Identify which cell holds the provided text, then report its [X, Y] central coordinate. 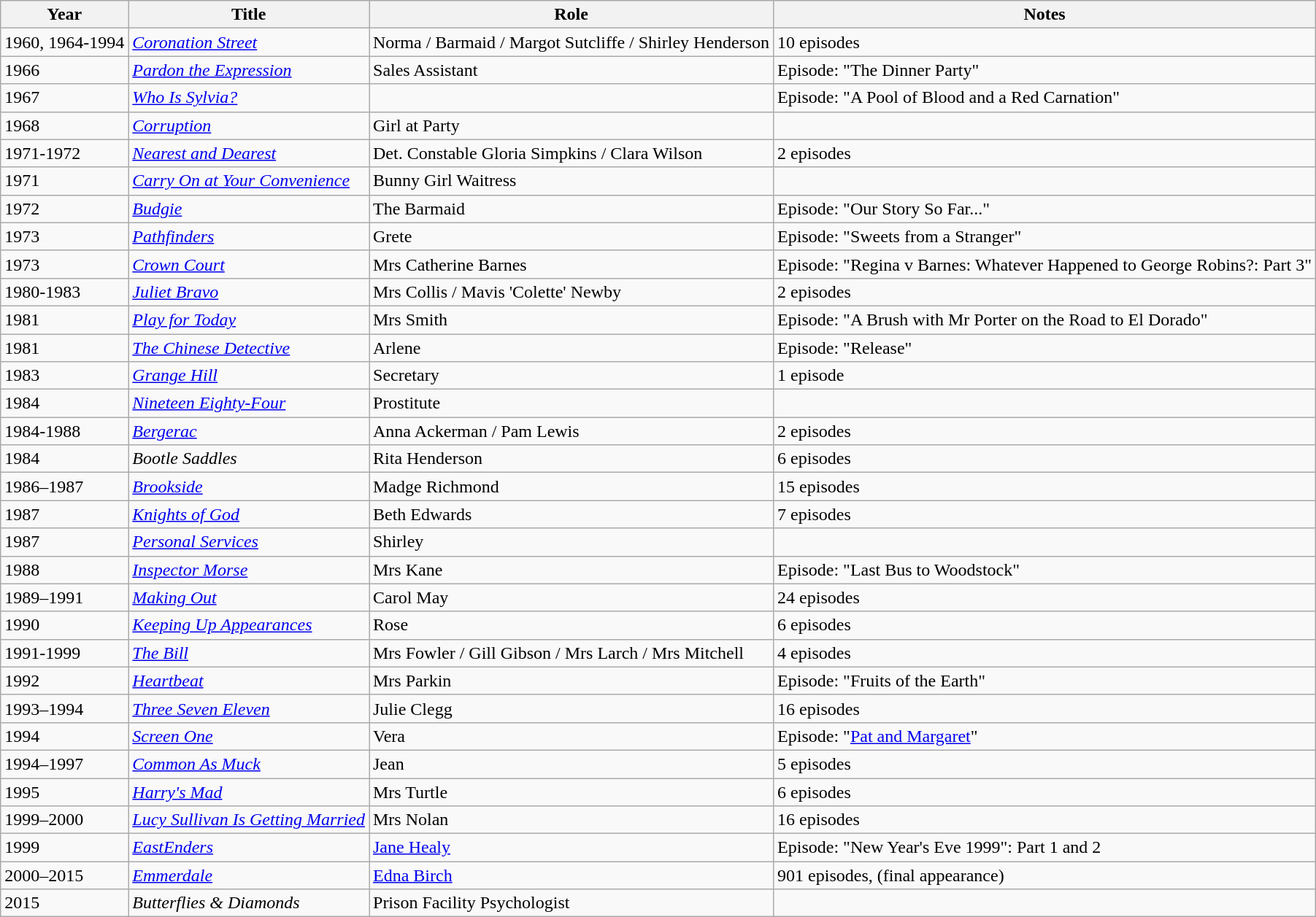
1983 [64, 376]
Bergerac [249, 431]
Episode: "A Brush with Mr Porter on the Road to El Dorado" [1045, 320]
1999 [64, 848]
Episode: "Last Bus to Woodstock" [1045, 570]
Episode: "A Pool of Blood and a Red Carnation" [1045, 98]
1991-1999 [64, 653]
Heartbeat [249, 681]
1972 [64, 209]
Three Seven Eleven [249, 708]
Lucy Sullivan Is Getting Married [249, 820]
Episode: "Fruits of the Earth" [1045, 681]
1986–1987 [64, 487]
Rose [572, 625]
Prostitute [572, 403]
Brookside [249, 487]
15 episodes [1045, 487]
1994 [64, 736]
901 episodes, (final appearance) [1045, 875]
10 episodes [1045, 42]
Episode: "Sweets from a Stranger" [1045, 236]
2000–2015 [64, 875]
1994–1997 [64, 764]
Harry's Mad [249, 792]
Secretary [572, 376]
Episode: "Our Story So Far..." [1045, 209]
Nineteen Eighty-Four [249, 403]
Julie Clegg [572, 708]
7 episodes [1045, 514]
Episode: "Release" [1045, 348]
Butterflies & Diamonds [249, 903]
1966 [64, 70]
Role [572, 15]
1 episode [1045, 376]
1960, 1964-1994 [64, 42]
Edna Birch [572, 875]
Episode: "Pat and Margaret" [1045, 736]
EastEnders [249, 848]
Mrs Catherine Barnes [572, 264]
Beth Edwards [572, 514]
Play for Today [249, 320]
Nearest and Dearest [249, 153]
Episode: "New Year's Eve 1999": Part 1 and 2 [1045, 848]
Vera [572, 736]
Prison Facility Psychologist [572, 903]
1980-1983 [64, 292]
The Barmaid [572, 209]
Mrs Smith [572, 320]
Knights of God [249, 514]
1971-1972 [64, 153]
The Bill [249, 653]
Year [64, 15]
Mrs Fowler / Gill Gibson / Mrs Larch / Mrs Mitchell [572, 653]
Arlene [572, 348]
Shirley [572, 542]
Norma / Barmaid / Margot Sutcliffe / Shirley Henderson [572, 42]
2015 [64, 903]
Emmerdale [249, 875]
Making Out [249, 597]
1999–2000 [64, 820]
Mrs Parkin [572, 681]
5 episodes [1045, 764]
Jean [572, 764]
Pathfinders [249, 236]
Inspector Morse [249, 570]
Keeping Up Appearances [249, 625]
Jane Healy [572, 848]
Episode: "Regina v Barnes: Whatever Happened to George Robins?: Part 3" [1045, 264]
Det. Constable Gloria Simpkins / Clara Wilson [572, 153]
Mrs Kane [572, 570]
1967 [64, 98]
Coronation Street [249, 42]
Grete [572, 236]
1988 [64, 570]
Madge Richmond [572, 487]
Carry On at Your Convenience [249, 181]
Screen One [249, 736]
Girl at Party [572, 125]
1968 [64, 125]
1993–1994 [64, 708]
Who Is Sylvia? [249, 98]
Pardon the Expression [249, 70]
1984-1988 [64, 431]
Title [249, 15]
Rita Henderson [572, 459]
The Chinese Detective [249, 348]
1995 [64, 792]
1989–1991 [64, 597]
Budgie [249, 209]
4 episodes [1045, 653]
Mrs Turtle [572, 792]
Anna Ackerman / Pam Lewis [572, 431]
Mrs Collis / Mavis 'Colette' Newby [572, 292]
Mrs Nolan [572, 820]
1992 [64, 681]
Episode: "The Dinner Party" [1045, 70]
1971 [64, 181]
24 episodes [1045, 597]
Common As Muck [249, 764]
Carol May [572, 597]
Crown Court [249, 264]
Bunny Girl Waitress [572, 181]
Corruption [249, 125]
Notes [1045, 15]
Grange Hill [249, 376]
Juliet Bravo [249, 292]
1990 [64, 625]
Personal Services [249, 542]
Bootle Saddles [249, 459]
Sales Assistant [572, 70]
